Find where the given text appears and provide that cell's center as [X, Y] coordinate. 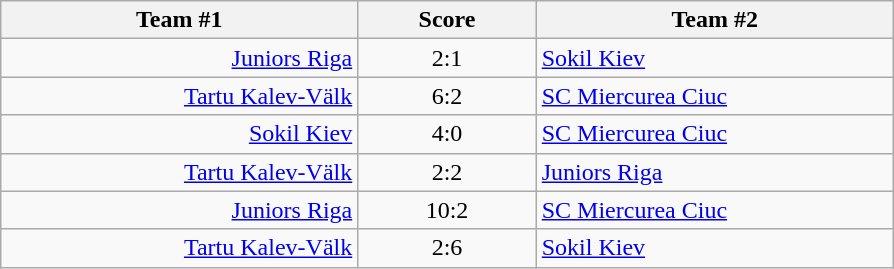
6:2 [447, 96]
2:1 [447, 58]
2:2 [447, 172]
Score [447, 20]
2:6 [447, 248]
Team #2 [714, 20]
Team #1 [180, 20]
10:2 [447, 210]
4:0 [447, 134]
